Scan for the cell matching the given text and deliver its [x, y] coordinate at center. 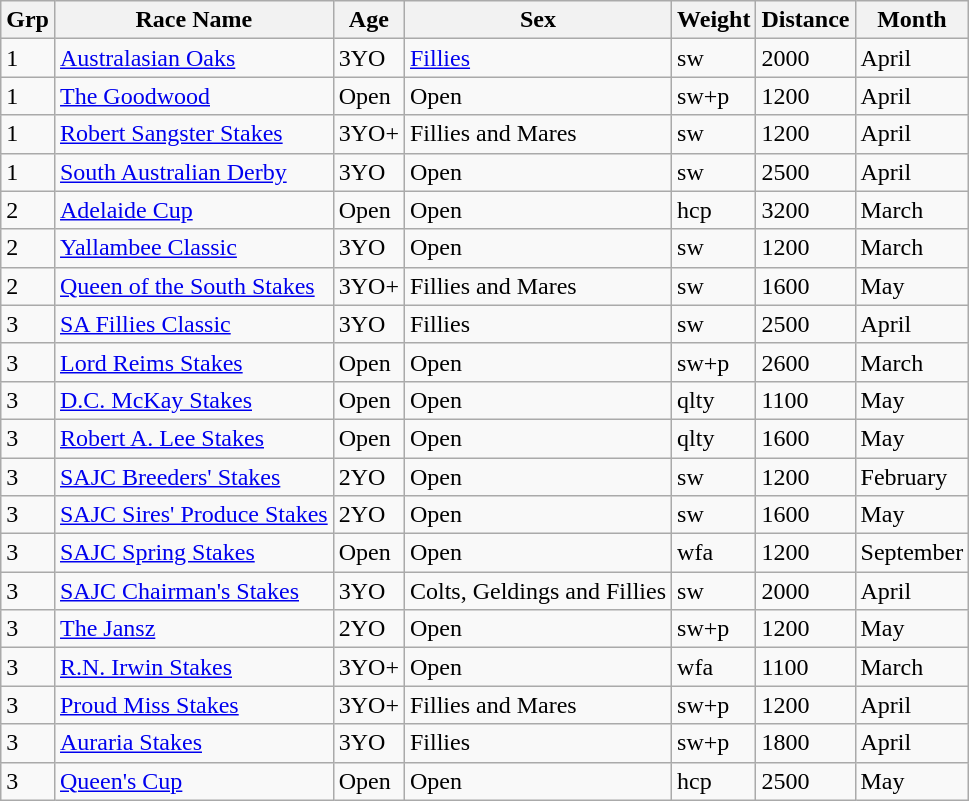
Sex [538, 20]
Lord Reims Stakes [194, 362]
Colts, Geldings and Fillies [538, 591]
Adelaide Cup [194, 210]
Auraria Stakes [194, 743]
Age [368, 20]
Robert A. Lee Stakes [194, 438]
September [912, 553]
Distance [806, 20]
SAJC Sires' Produce Stakes [194, 515]
R.N. Irwin Stakes [194, 667]
Australasian Oaks [194, 58]
SA Fillies Classic [194, 324]
3200 [806, 210]
Weight [714, 20]
Grp [28, 20]
Robert Sangster Stakes [194, 134]
SAJC Breeders' Stakes [194, 477]
Yallambee Classic [194, 248]
Queen of the South Stakes [194, 286]
Month [912, 20]
The Goodwood [194, 96]
SAJC Spring Stakes [194, 553]
Proud Miss Stakes [194, 705]
South Australian Derby [194, 172]
1800 [806, 743]
The Jansz [194, 629]
Queen's Cup [194, 781]
February [912, 477]
Race Name [194, 20]
D.C. McKay Stakes [194, 400]
SAJC Chairman's Stakes [194, 591]
2600 [806, 362]
